Return [x, y] of the center of cell containing provided text 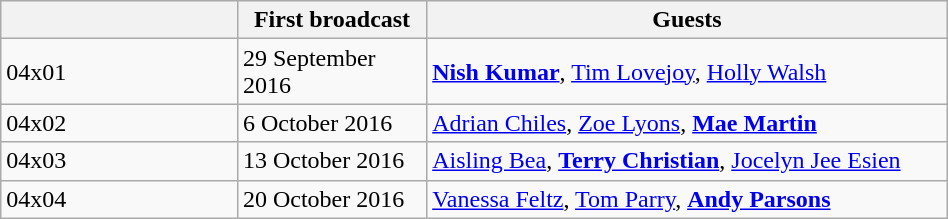
Guests [688, 20]
First broadcast [332, 20]
Nish Kumar, Tim Lovejoy, Holly Walsh [688, 72]
Aisling Bea, Terry Christian, Jocelyn Jee Esien [688, 161]
Adrian Chiles, Zoe Lyons, Mae Martin [688, 123]
04x01 [120, 72]
29 September 2016 [332, 72]
Vanessa Feltz, Tom Parry, Andy Parsons [688, 199]
04x03 [120, 161]
13 October 2016 [332, 161]
20 October 2016 [332, 199]
04x04 [120, 199]
6 October 2016 [332, 123]
04x02 [120, 123]
